Locate the cell with the specified text and output its [x, y] center coordinate. 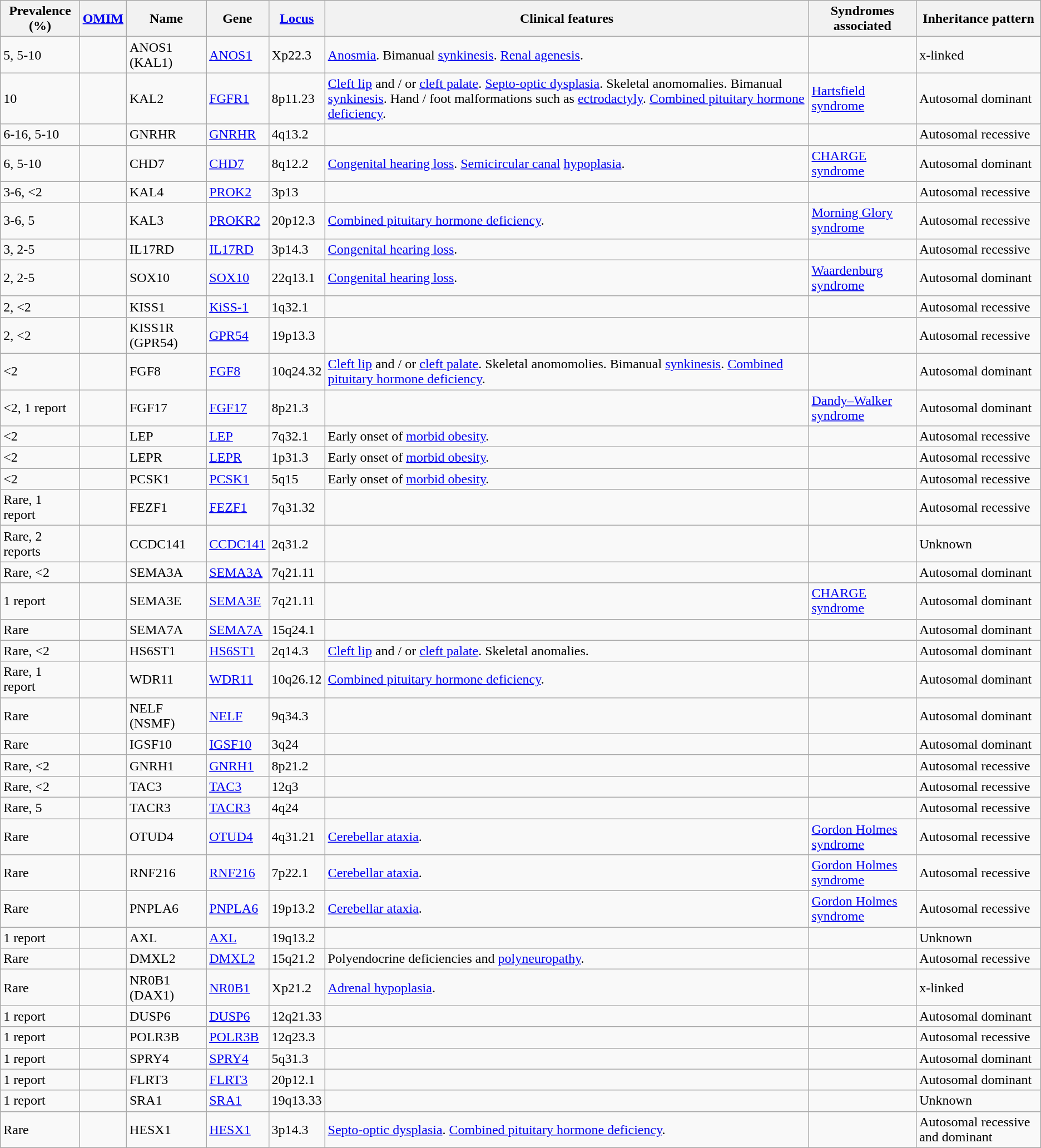
PROKR2 [237, 220]
3p13 [297, 192]
Xp22.3 [297, 55]
19q13.2 [297, 938]
8p21.2 [297, 765]
Morning Glory syndrome [862, 220]
Locus [297, 19]
5q31.3 [297, 1058]
1q32.1 [297, 306]
Xp21.2 [297, 988]
19p13.2 [297, 909]
KISS1 [166, 306]
Dandy–Walker syndrome [862, 407]
2q14.3 [297, 651]
Inheritance pattern [979, 19]
2, 2-5 [40, 278]
3-6, <2 [40, 192]
OMIM [103, 19]
10q26.12 [297, 680]
NR0B1 [237, 988]
15q24.1 [297, 630]
Adrenal hypoplasia. [567, 988]
15q21.2 [297, 959]
ANOS1 (KAL1) [166, 55]
22q13.1 [297, 278]
KAL2 [166, 98]
Waardenburg syndrome [862, 278]
6-16, 5-10 [40, 135]
GPR54 [237, 335]
5, 5-10 [40, 55]
12q21.33 [297, 1016]
Cleft lip and / or cleft palate. Skeletal anomomolies. Bimanual synkinesis. Combined pituitary hormone deficiency. [567, 372]
2q31.2 [297, 544]
PROK2 [237, 192]
5q15 [297, 479]
KAL3 [166, 220]
Septo-optic dysplasia. Combined pituitary hormone deficiency. [567, 1129]
6, 5-10 [40, 164]
20p12.1 [297, 1080]
<2, 1 report [40, 407]
Congenital hearing loss. Semicircular canal hypoplasia. [567, 164]
1p31.3 [297, 458]
Autosomal recessive and dominant [979, 1129]
Hartsfield syndrome [862, 98]
7q32.1 [297, 437]
4q31.21 [297, 837]
Rare, 5 [40, 808]
4q24 [297, 808]
8p11.23 [297, 98]
KAL4 [166, 192]
NELF (NSMF) [166, 715]
NR0B1 (DAX1) [166, 988]
20p12.3 [297, 220]
10q24.32 [297, 372]
4q13.2 [297, 135]
12q3 [297, 786]
Prevalence (%) [40, 19]
8q12.2 [297, 164]
9q34.3 [297, 715]
7q31.32 [297, 507]
19q13.33 [297, 1101]
3-6, 5 [40, 220]
Polyendocrine deficiencies and polyneuropathy. [567, 959]
Cleft lip and / or cleft palate. Skeletal anomalies. [567, 651]
Name [166, 19]
KISS1R (GPR54) [166, 335]
ANOS1 [237, 55]
KiSS-1 [237, 306]
8p21.3 [297, 407]
10 [40, 98]
12q23.3 [297, 1037]
Gene [237, 19]
FGFR1 [237, 98]
7p22.1 [297, 873]
Syndromes associated [862, 19]
Rare, 2 reports [40, 544]
Anosmia. Bimanual synkinesis. Renal agenesis. [567, 55]
Clinical features [567, 19]
NELF [237, 715]
19p13.3 [297, 335]
3q24 [297, 744]
3, 2-5 [40, 249]
